Return the [x, y] coordinate for the center point of the cell that contains the specified text.  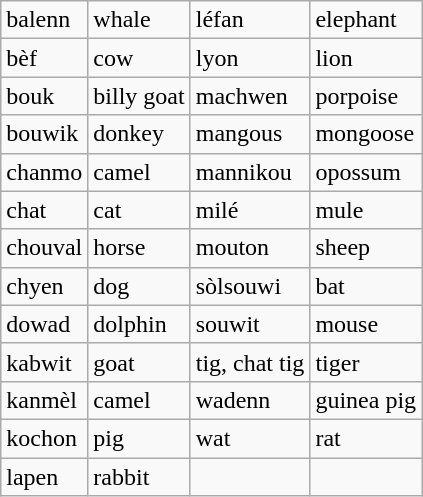
mouton [250, 248]
milé [250, 210]
chyen [44, 286]
lapen [44, 477]
wat [250, 438]
wadenn [250, 400]
goat [139, 362]
chanmo [44, 172]
kanmèl [44, 400]
mangous [250, 134]
kochon [44, 438]
kabwit [44, 362]
elephant [366, 20]
souwit [250, 324]
sheep [366, 248]
mongoose [366, 134]
chouval [44, 248]
dowad [44, 324]
cow [139, 58]
lyon [250, 58]
bèf [44, 58]
dog [139, 286]
whale [139, 20]
billy goat [139, 96]
opossum [366, 172]
bouk [44, 96]
mannikou [250, 172]
rat [366, 438]
rabbit [139, 477]
tiger [366, 362]
balenn [44, 20]
cat [139, 210]
horse [139, 248]
sòlsouwi [250, 286]
lion [366, 58]
bouwik [44, 134]
mule [366, 210]
mouse [366, 324]
tig, chat tig [250, 362]
dolphin [139, 324]
guinea pig [366, 400]
chat [44, 210]
donkey [139, 134]
machwen [250, 96]
pig [139, 438]
bat [366, 286]
léfan [250, 20]
porpoise [366, 96]
